From the cell containing the given text, extract its center point as (X, Y) coordinate. 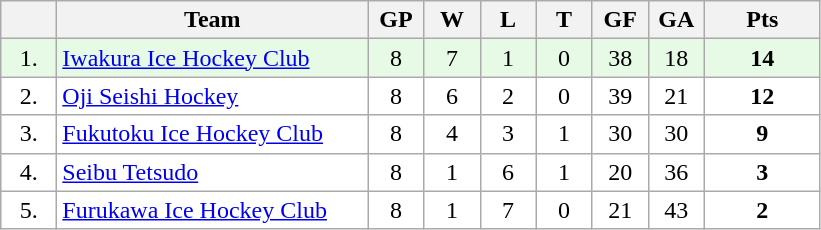
4 (452, 134)
W (452, 20)
GP (396, 20)
3. (29, 134)
Oji Seishi Hockey (212, 96)
14 (762, 58)
43 (676, 210)
GF (620, 20)
38 (620, 58)
Seibu Tetsudo (212, 172)
9 (762, 134)
5. (29, 210)
L (508, 20)
Pts (762, 20)
Iwakura Ice Hockey Club (212, 58)
2. (29, 96)
Furukawa Ice Hockey Club (212, 210)
Team (212, 20)
12 (762, 96)
20 (620, 172)
36 (676, 172)
4. (29, 172)
18 (676, 58)
T (564, 20)
GA (676, 20)
Fukutoku Ice Hockey Club (212, 134)
1. (29, 58)
39 (620, 96)
